Capture the cell that displays the provided text and extract its (x, y) central coordinate. 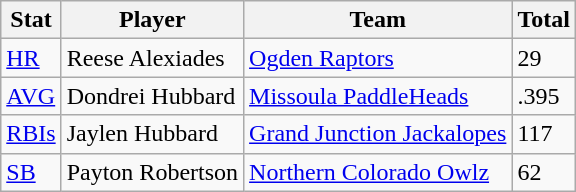
Player (152, 20)
29 (544, 58)
AVG (31, 96)
Jaylen Hubbard (152, 134)
62 (544, 172)
Stat (31, 20)
117 (544, 134)
Dondrei Hubbard (152, 96)
Grand Junction Jackalopes (378, 134)
Payton Robertson (152, 172)
HR (31, 58)
Ogden Raptors (378, 58)
Reese Alexiades (152, 58)
SB (31, 172)
Northern Colorado Owlz (378, 172)
.395 (544, 96)
RBIs (31, 134)
Missoula PaddleHeads (378, 96)
Team (378, 20)
Total (544, 20)
